Return the (x, y) coordinate for the center point of the cell that contains the specified text.  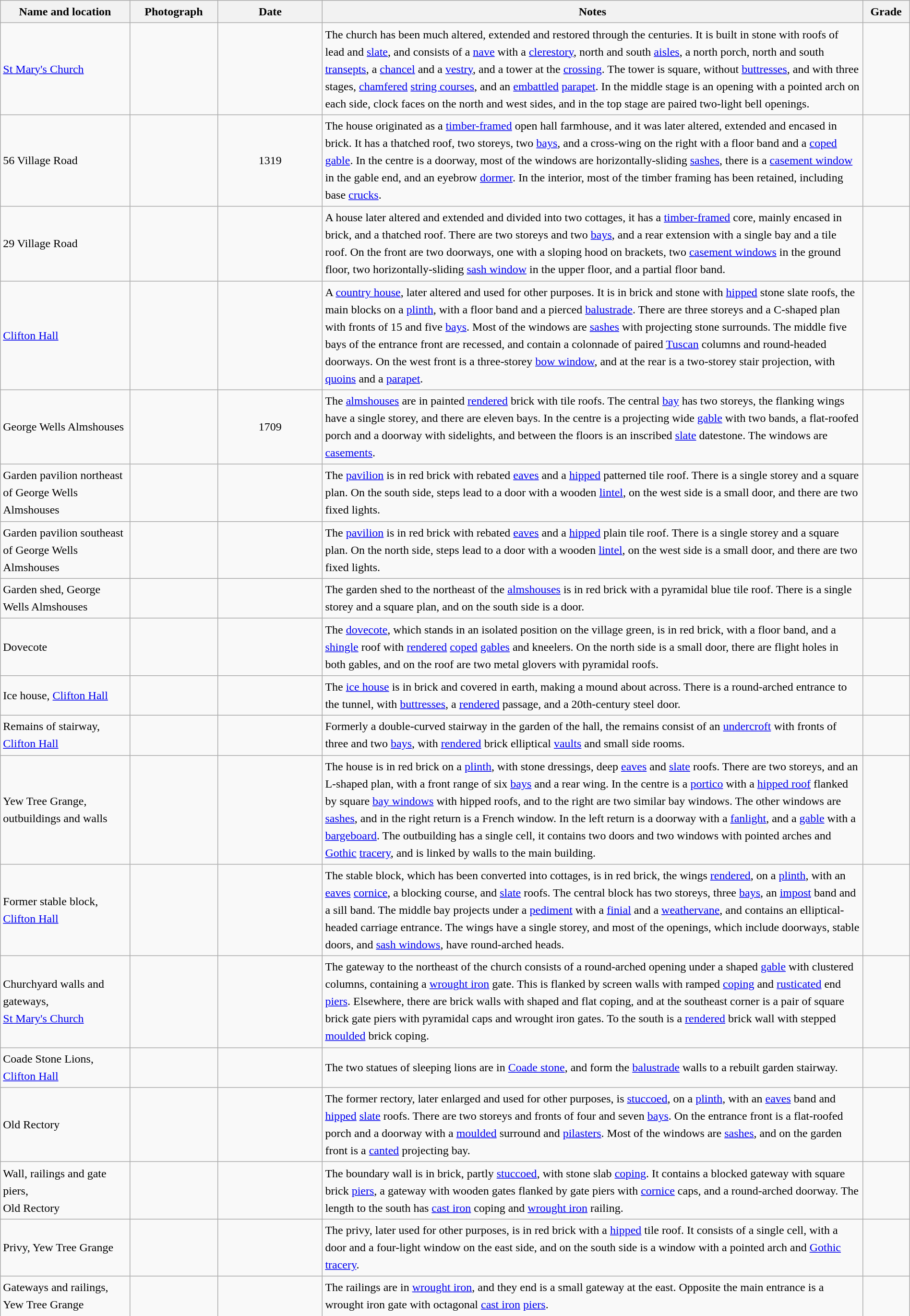
Remains of stairway, Clifton Hall (65, 735)
Old Rectory (65, 1125)
Privy, Yew Tree Grange (65, 1248)
1709 (270, 427)
St Mary's Church (65, 69)
Yew Tree Grange, outbuildings and walls (65, 810)
Coade Stone Lions, Clifton Hall (65, 1067)
Notes (592, 12)
29 Village Road (65, 244)
Churchyard walls and gateways,St Mary's Church (65, 1002)
Wall, railings and gate piers,Old Rectory (65, 1190)
1319 (270, 160)
Garden pavilion northeast of George Wells Almshouses (65, 492)
Garden shed, George Wells Almshouses (65, 598)
Gateways and railings,Yew Tree Grange (65, 1296)
Photograph (174, 12)
George Wells Almshouses (65, 427)
Garden pavilion southeast of George Wells Almshouses (65, 550)
Date (270, 12)
Name and location (65, 12)
Ice house, Clifton Hall (65, 695)
Grade (886, 12)
Former stable block, Clifton Hall (65, 910)
The two statues of sleeping lions are in Coade stone, and form the balustrade walls to a rebuilt garden stairway. (592, 1067)
Dovecote (65, 647)
Clifton Hall (65, 335)
56 Village Road (65, 160)
